For the text-containing cell, return its midpoint in (x, y) coordinate format. 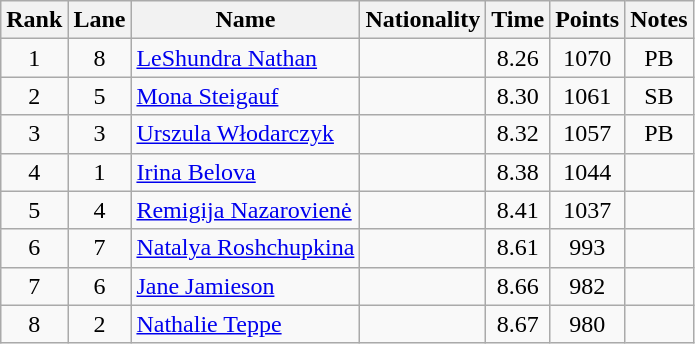
Remigija Nazarovienė (246, 210)
8.61 (518, 248)
Name (246, 20)
8.32 (518, 134)
1057 (588, 134)
Lane (100, 20)
Notes (659, 20)
8.38 (518, 172)
1061 (588, 96)
8.26 (518, 58)
8.41 (518, 210)
Natalya Roshchupkina (246, 248)
1044 (588, 172)
Urszula Włodarczyk (246, 134)
980 (588, 324)
8.67 (518, 324)
8.66 (518, 286)
Irina Belova (246, 172)
982 (588, 286)
LeShundra Nathan (246, 58)
1037 (588, 210)
Nationality (423, 20)
Time (518, 20)
SB (659, 96)
Points (588, 20)
Jane Jamieson (246, 286)
8.30 (518, 96)
Mona Steigauf (246, 96)
1070 (588, 58)
Nathalie Teppe (246, 324)
993 (588, 248)
Rank (34, 20)
